Output the (x, y) coordinate of the center of the cell containing the given text.  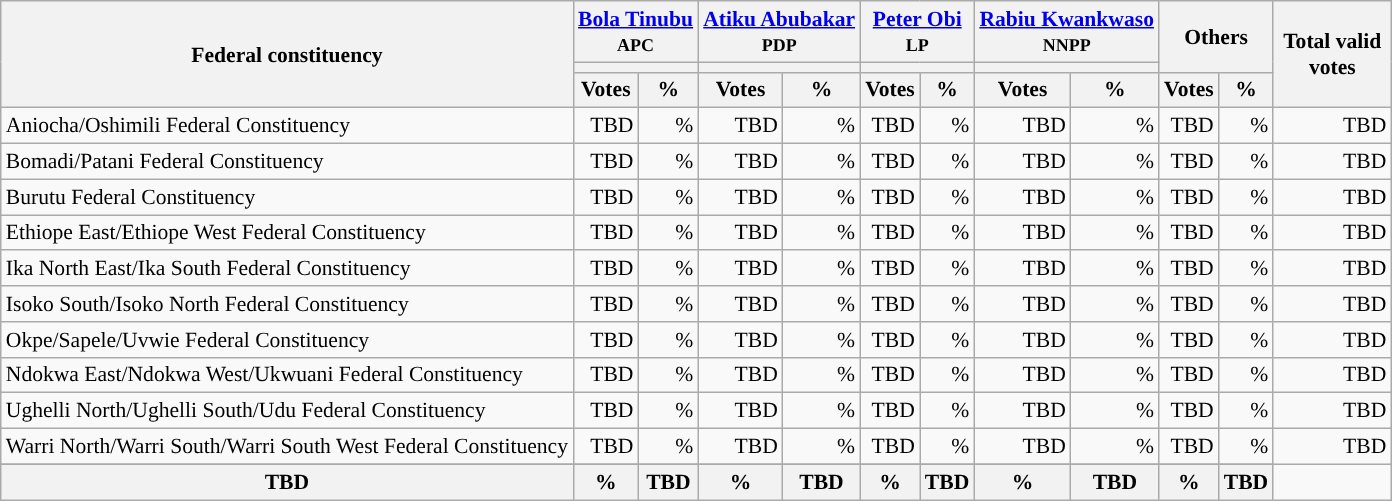
Atiku AbubakarPDP (779, 32)
Ughelli North/Ughelli South/Udu Federal Constituency (287, 411)
Ethiope East/Ethiope West Federal Constituency (287, 233)
Total valid votes (1332, 54)
Burutu Federal Constituency (287, 197)
Peter ObiLP (917, 32)
Warri North/Warri South/Warri South West Federal Constituency (287, 447)
Ndokwa East/Ndokwa West/Ukwuani Federal Constituency (287, 375)
Aniocha/Oshimili Federal Constituency (287, 126)
Ika North East/Ika South Federal Constituency (287, 269)
Others (1216, 36)
Federal constituency (287, 54)
Isoko South/Isoko North Federal Constituency (287, 304)
Rabiu KwankwasoNNPP (1066, 32)
Bola TinubuAPC (636, 32)
Bomadi/Patani Federal Constituency (287, 162)
Okpe/Sapele/Uvwie Federal Constituency (287, 340)
